Capture the cell that displays the provided text and extract its [x, y] central coordinate. 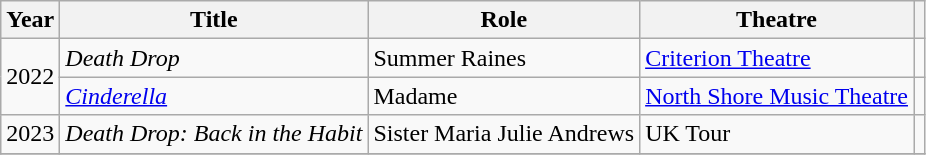
Death Drop: Back in the Habit [214, 134]
Summer Raines [504, 58]
Year [30, 20]
2023 [30, 134]
North Shore Music Theatre [777, 96]
Theatre [777, 20]
2022 [30, 77]
Role [504, 20]
Criterion Theatre [777, 58]
Cinderella [214, 96]
Death Drop [214, 58]
Madame [504, 96]
UK Tour [777, 134]
Title [214, 20]
Sister Maria Julie Andrews [504, 134]
